Return the (x, y) coordinate for the center point of the cell that contains the specified text.  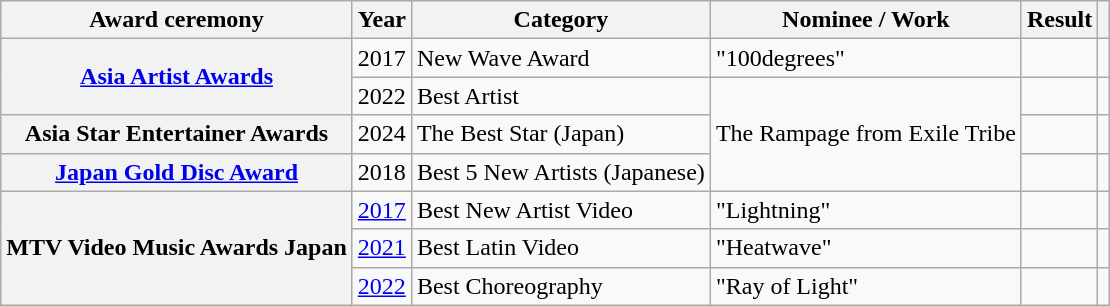
The Rampage from Exile Tribe (866, 134)
Asia Artist Awards (177, 77)
Category (560, 20)
"Ray of Light" (866, 286)
Best Latin Video (560, 248)
Best Choreography (560, 286)
"100degrees" (866, 58)
New Wave Award (560, 58)
2024 (382, 134)
"Heatwave" (866, 248)
Best 5 New Artists (Japanese) (560, 172)
Award ceremony (177, 20)
Year (382, 20)
Best Artist (560, 96)
Nominee / Work (866, 20)
2021 (382, 248)
Asia Star Entertainer Awards (177, 134)
2018 (382, 172)
Best New Artist Video (560, 210)
Japan Gold Disc Award (177, 172)
Result (1059, 20)
MTV Video Music Awards Japan (177, 248)
The Best Star (Japan) (560, 134)
"Lightning" (866, 210)
